From the cell containing the given text, extract its center point as [X, Y] coordinate. 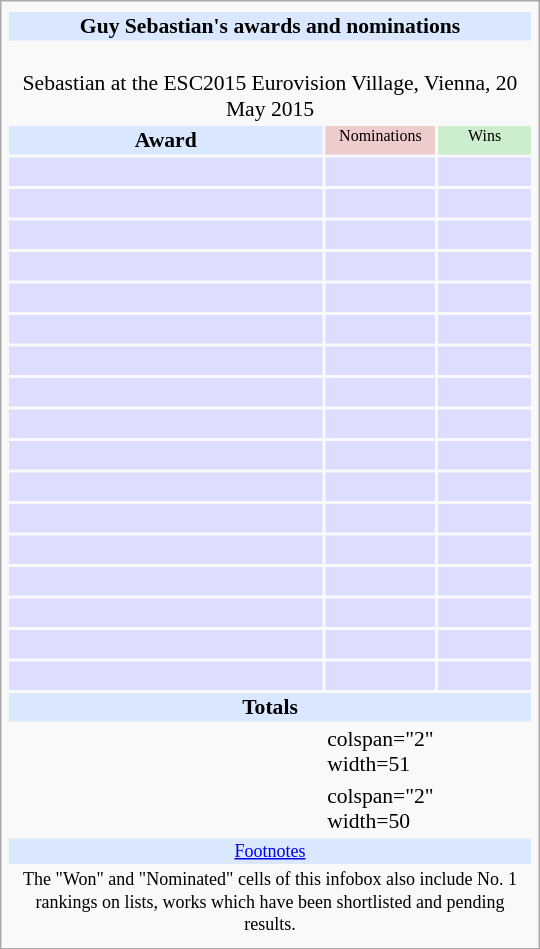
Footnotes [270, 851]
Guy Sebastian's awards and nominations [270, 26]
Totals [270, 707]
The "Won" and "Nominated" cells of this infobox also include No. 1 rankings on lists, works which have been shortlisted and pending results. [270, 902]
Sebastian at the ESC2015 Eurovision Village, Vienna, 20 May 2015 [270, 83]
colspan="2" width=51 [381, 751]
Wins [484, 140]
Nominations [381, 140]
Award [166, 140]
colspan="2" width=50 [381, 808]
